Search for the cell housing the specified text and yield its (X, Y) center coordinate. 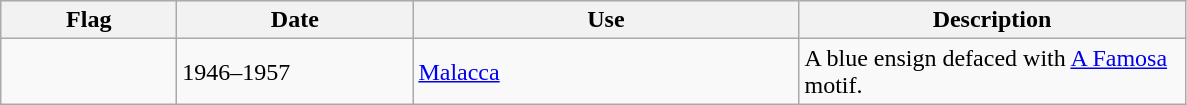
Flag (89, 20)
1946–1957 (295, 72)
Date (295, 20)
A blue ensign defaced with A Famosa motif. (992, 72)
Description (992, 20)
Use (606, 20)
Malacca (606, 72)
